For the text-containing cell, return its midpoint in (x, y) coordinate format. 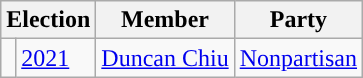
Member (165, 20)
2021 (56, 58)
Duncan Chiu (165, 58)
Election (48, 20)
Party (298, 20)
Nonpartisan (298, 58)
